Return [X, Y] of the center of cell containing provided text 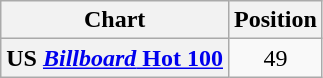
Chart [115, 20]
US Billboard Hot 100 [115, 58]
49 [276, 58]
Position [276, 20]
